Capture the cell that displays the provided text and extract its (x, y) central coordinate. 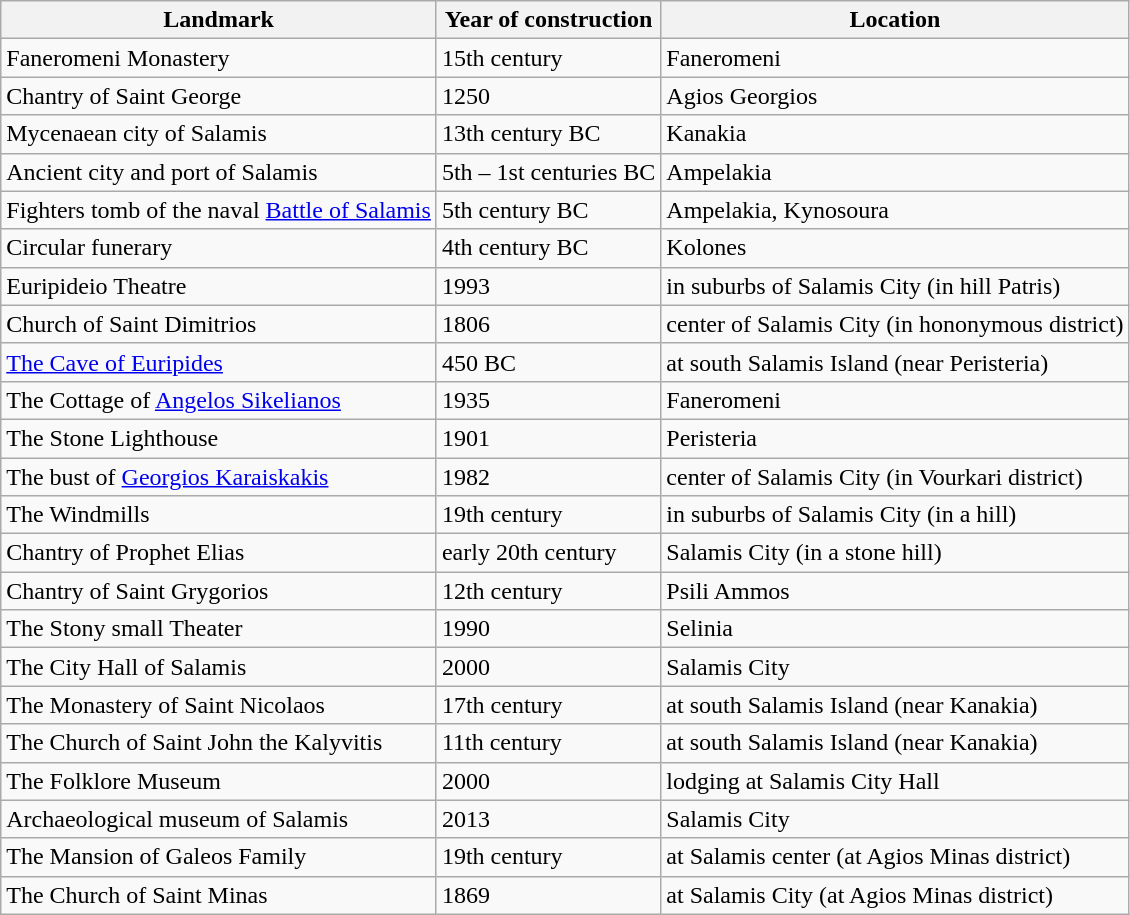
Faneromeni Monastery (219, 58)
450 BC (548, 362)
at Salamis City (at Agios Minas district) (895, 895)
at Salamis center (at Agios Minas district) (895, 857)
2013 (548, 819)
The Cave of Euripides (219, 362)
Mycenaean city of Salamis (219, 134)
The Folklore Museum (219, 781)
5th – 1st centuries BC (548, 172)
5th century BC (548, 210)
1806 (548, 324)
in suburbs of Salamis City (in a hill) (895, 515)
center of Salamis City (in Vourkari district) (895, 477)
1901 (548, 438)
Ampelakia (895, 172)
lodging at Salamis City Hall (895, 781)
Fighters tomb of the naval Battle of Salamis (219, 210)
The Church of Saint John the Kalyvitis (219, 743)
The Monastery of Saint Nicolaos (219, 705)
Agios Georgios (895, 96)
1982 (548, 477)
Year of construction (548, 20)
The Church of Saint Minas (219, 895)
The bust of Georgios Karaiskakis (219, 477)
The Stone Lighthouse (219, 438)
15th century (548, 58)
Psili Ammos (895, 591)
in suburbs of Salamis City (in hill Patris) (895, 286)
The Cottage of Angelos Sikelianos (219, 400)
Ampelakia, Kynosoura (895, 210)
4th century BC (548, 248)
1869 (548, 895)
1935 (548, 400)
early 20th century (548, 553)
1990 (548, 629)
Salamis City (in a stone hill) (895, 553)
Chantry of Saint George (219, 96)
at south Salamis Island (near Peristeria) (895, 362)
12th century (548, 591)
Archaeological museum of Salamis (219, 819)
Kanakia (895, 134)
17th century (548, 705)
The City Hall of Salamis (219, 667)
Euripideio Theatre (219, 286)
Circular funerary (219, 248)
Location (895, 20)
The Windmills (219, 515)
1993 (548, 286)
The Stony small Theater (219, 629)
13th century BC (548, 134)
The Mansion of Galeos Family (219, 857)
Church of Saint Dimitrios (219, 324)
Chantry of Saint Grygorios (219, 591)
Kolones (895, 248)
Selinia (895, 629)
11th century (548, 743)
Peristeria (895, 438)
Ancient city and port of Salamis (219, 172)
1250 (548, 96)
center of Salamis City (in hononymous district) (895, 324)
Chantry of Prophet Elias (219, 553)
Landmark (219, 20)
